Identify which cell holds the provided text, then report its [X, Y] central coordinate. 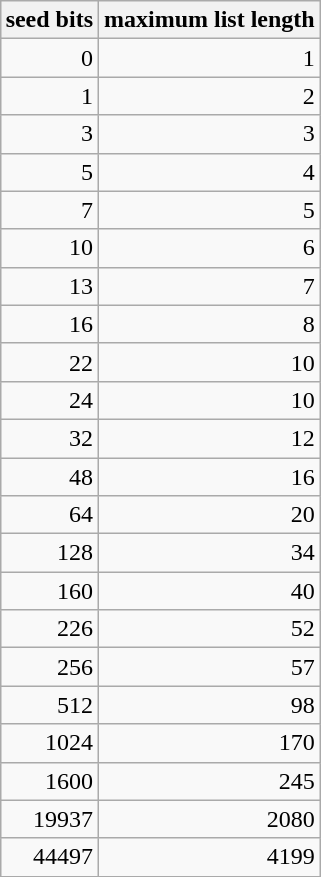
19937 [49, 819]
2080 [210, 819]
20 [210, 515]
seed bits [49, 20]
34 [210, 553]
128 [49, 553]
170 [210, 743]
64 [49, 515]
52 [210, 629]
48 [49, 477]
512 [49, 705]
6 [210, 248]
32 [49, 438]
245 [210, 781]
98 [210, 705]
4 [210, 172]
0 [49, 58]
4199 [210, 857]
40 [210, 591]
57 [210, 667]
1600 [49, 781]
8 [210, 324]
13 [49, 286]
1024 [49, 743]
226 [49, 629]
2 [210, 96]
44497 [49, 857]
160 [49, 591]
22 [49, 362]
24 [49, 400]
256 [49, 667]
maximum list length [210, 20]
12 [210, 438]
